Identify which cell holds the provided text, then report its [X, Y] central coordinate. 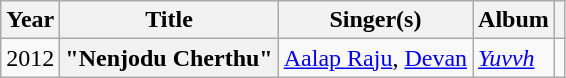
Aalap Raju, Devan [375, 58]
Year [30, 20]
Album [514, 20]
Singer(s) [375, 20]
Title [169, 20]
2012 [30, 58]
"Nenjodu Cherthu" [169, 58]
Yuvvh [514, 58]
